Scan for the cell matching the given text and deliver its (X, Y) coordinate at center. 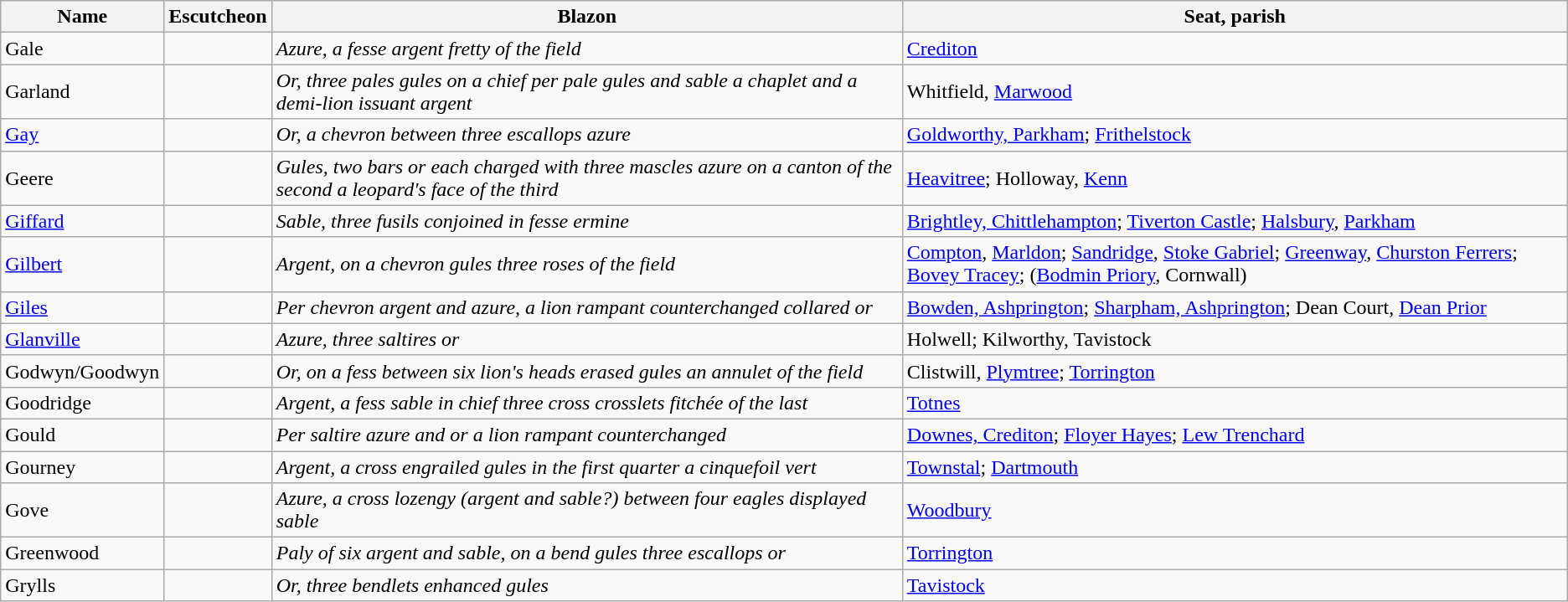
Glanville (82, 339)
Goodridge (82, 403)
Greenwood (82, 553)
Seat, parish (1235, 17)
Giffard (82, 221)
Or, a chevron between three escallops azure (586, 135)
Sable, three fusils conjoined in fesse ermine (586, 221)
Azure, a fesse argent fretty of the field (586, 49)
Whitfield, Marwood (1235, 92)
Gale (82, 49)
Holwell; Kilworthy, Tavistock (1235, 339)
Or, three pales gules on a chief per pale gules and sable a chaplet and a demi-lion issuant argent (586, 92)
Azure, a cross lozengy (argent and sable?) between four eagles displayed sable (586, 511)
Argent, a fess sable in chief three cross crosslets fitchée of the last (586, 403)
Clistwill, Plymtree; Torrington (1235, 371)
Gourney (82, 466)
Compton, Marldon; Sandridge, Stoke Gabriel; Greenway, Churston Ferrers; Bovey Tracey; (Bodmin Priory, Cornwall) (1235, 265)
Argent, on a chevron gules three roses of the field (586, 265)
Totnes (1235, 403)
Azure, three saltires or (586, 339)
Brightley, Chittlehampton; Tiverton Castle; Halsbury, Parkham (1235, 221)
Godwyn/Goodwyn (82, 371)
Grylls (82, 585)
Gilbert (82, 265)
Or, three bendlets enhanced gules (586, 585)
Downes, Crediton; Floyer Hayes; Lew Trenchard (1235, 435)
Bowden, Ashprington; Sharpham, Ashprington; Dean Court, Dean Prior (1235, 307)
Goldworthy, Parkham; Frithelstock (1235, 135)
Per chevron argent and azure, a lion rampant counterchanged collared or (586, 307)
Heavitree; Holloway, Kenn (1235, 178)
Blazon (586, 17)
Geere (82, 178)
Name (82, 17)
Townstal; Dartmouth (1235, 466)
Gove (82, 511)
Giles (82, 307)
Woodbury (1235, 511)
Gules, two bars or each charged with three mascles azure on a canton of the second a leopard's face of the third (586, 178)
Garland (82, 92)
Gay (82, 135)
Argent, a cross engrailed gules in the first quarter a cinquefoil vert (586, 466)
Tavistock (1235, 585)
Escutcheon (218, 17)
Paly of six argent and sable, on a bend gules three escallops or (586, 553)
Gould (82, 435)
Or, on a fess between six lion's heads erased gules an annulet of the field (586, 371)
Crediton (1235, 49)
Per saltire azure and or a lion rampant counterchanged (586, 435)
Torrington (1235, 553)
